Determine the [X, Y] coordinate at the center of the cell enclosing the given text.  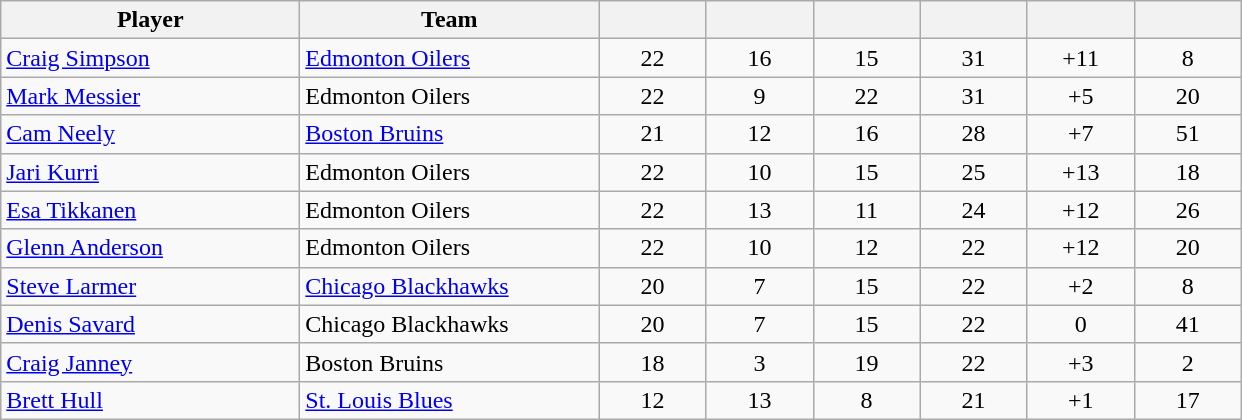
+3 [1080, 362]
3 [760, 362]
Esa Tikkanen [150, 210]
Denis Savard [150, 324]
41 [1188, 324]
0 [1080, 324]
2 [1188, 362]
Cam Neely [150, 134]
Jari Kurri [150, 172]
19 [866, 362]
Brett Hull [150, 400]
Team [450, 20]
+13 [1080, 172]
St. Louis Blues [450, 400]
Steve Larmer [150, 286]
17 [1188, 400]
Craig Simpson [150, 58]
9 [760, 96]
24 [974, 210]
+7 [1080, 134]
25 [974, 172]
11 [866, 210]
Glenn Anderson [150, 248]
Craig Janney [150, 362]
+5 [1080, 96]
+2 [1080, 286]
Mark Messier [150, 96]
26 [1188, 210]
Player [150, 20]
+1 [1080, 400]
28 [974, 134]
+11 [1080, 58]
51 [1188, 134]
